Determine the [x, y] coordinate at the center of the cell enclosing the given text.  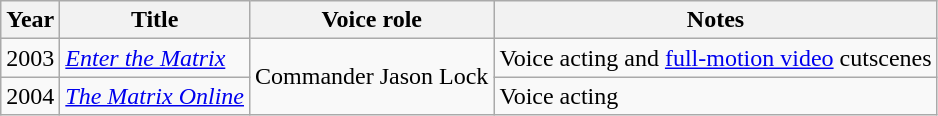
Commander Jason Lock [372, 77]
2004 [30, 96]
Voice acting and full-motion video cutscenes [716, 58]
Voice role [372, 20]
Title [155, 20]
The Matrix Online [155, 96]
Year [30, 20]
Voice acting [716, 96]
Notes [716, 20]
2003 [30, 58]
Enter the Matrix [155, 58]
